Find where the given text appears and provide that cell's center as (X, Y) coordinate. 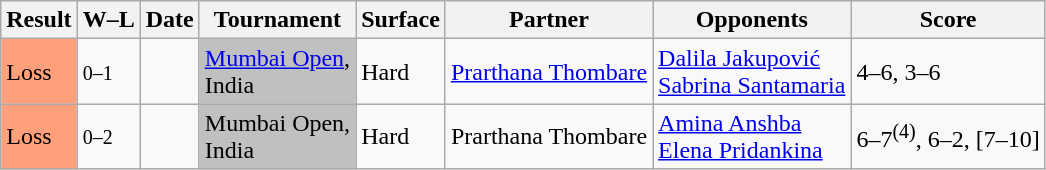
Tournament (277, 20)
Surface (401, 20)
Opponents (752, 20)
Dalila Jakupović Sabrina Santamaria (752, 72)
W–L (108, 20)
0–2 (108, 136)
0–1 (108, 72)
Amina Anshba Elena Pridankina (752, 136)
Date (170, 20)
6–7(4), 6–2, [7–10] (948, 136)
Score (948, 20)
4–6, 3–6 (948, 72)
Result (39, 20)
Partner (548, 20)
